Find where the given text appears and provide that cell's center as (X, Y) coordinate. 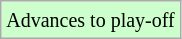
Advances to play-off (90, 20)
